Detect which cell encompasses the target text, then output its (X, Y) center coordinate. 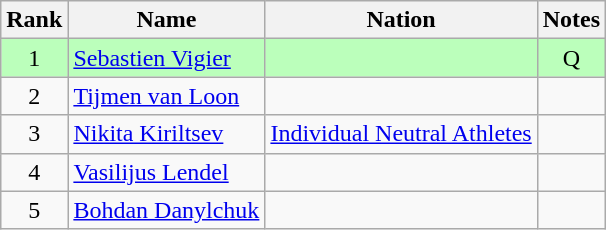
3 (34, 134)
Sebastien Vigier (166, 58)
Tijmen van Loon (166, 96)
Nikita Kiriltsev (166, 134)
2 (34, 96)
Individual Neutral Athletes (401, 134)
Nation (401, 20)
Rank (34, 20)
5 (34, 210)
Notes (571, 20)
Q (571, 58)
1 (34, 58)
4 (34, 172)
Vasilijus Lendel (166, 172)
Name (166, 20)
Bohdan Danylchuk (166, 210)
